Pinpoint the cell where the given text exists, returning its (x, y) midpoint coordinate. 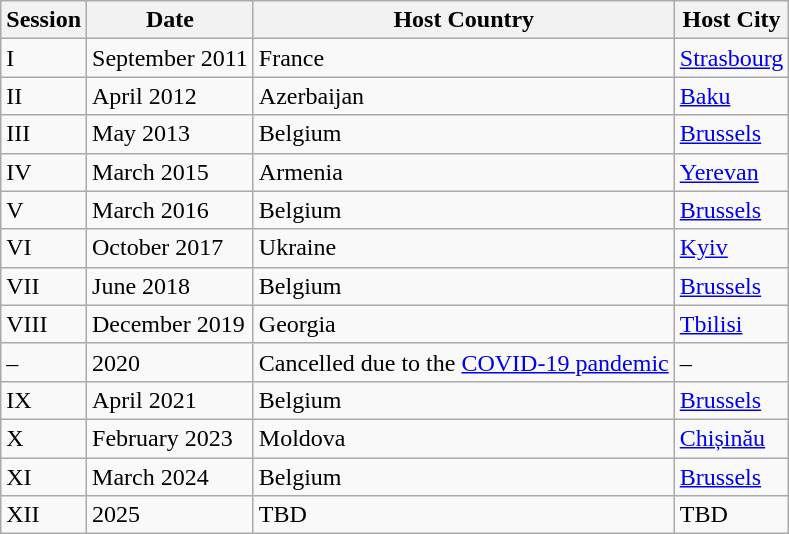
X (44, 438)
III (44, 134)
Baku (732, 96)
May 2013 (170, 134)
IV (44, 172)
Session (44, 20)
Georgia (464, 324)
Host City (732, 20)
October 2017 (170, 248)
April 2021 (170, 400)
Date (170, 20)
Moldova (464, 438)
Azerbaijan (464, 96)
VIII (44, 324)
IX (44, 400)
March 2015 (170, 172)
Yerevan (732, 172)
France (464, 58)
Chișinău (732, 438)
March 2016 (170, 210)
I (44, 58)
December 2019 (170, 324)
Cancelled due to the COVID-19 pandemic (464, 362)
February 2023 (170, 438)
Ukraine (464, 248)
VII (44, 286)
Strasbourg (732, 58)
Tbilisi (732, 324)
September 2011 (170, 58)
2025 (170, 515)
V (44, 210)
Armenia (464, 172)
XII (44, 515)
II (44, 96)
June 2018 (170, 286)
XI (44, 477)
Kyiv (732, 248)
Host Country (464, 20)
April 2012 (170, 96)
VI (44, 248)
March 2024 (170, 477)
2020 (170, 362)
